Search for the cell housing the specified text and yield its [x, y] center coordinate. 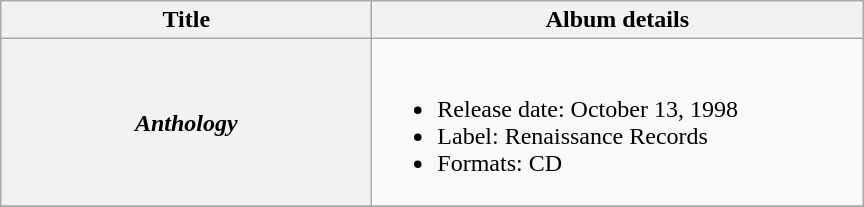
Title [186, 20]
Anthology [186, 122]
Release date: October 13, 1998Label: Renaissance RecordsFormats: CD [618, 122]
Album details [618, 20]
